Provide the (x, y) coordinate of the cell's center where the given text is located.  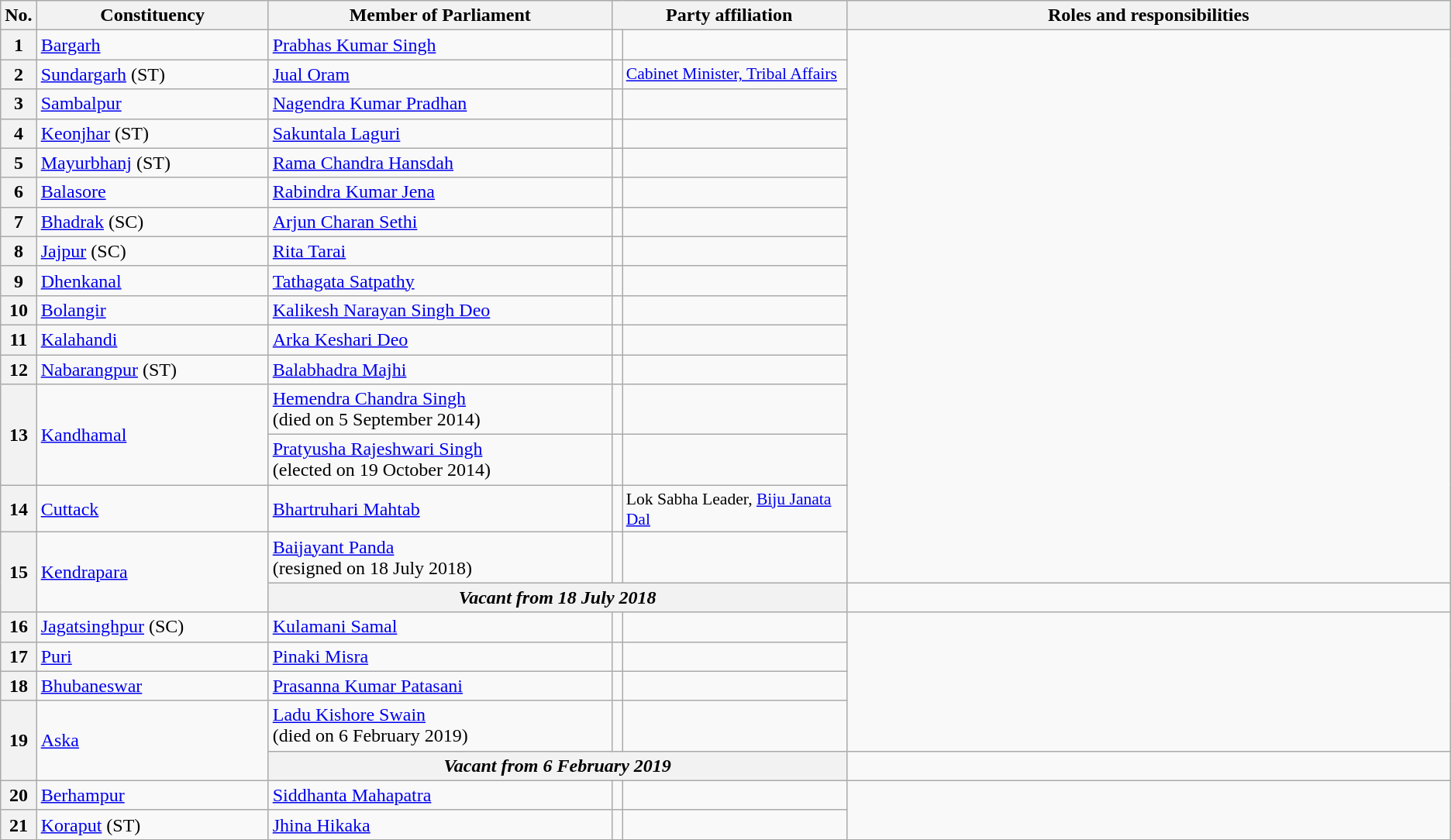
Bolangir (152, 310)
Member of Parliament (440, 15)
Kalahandi (152, 339)
8 (19, 251)
Lok Sabha Leader, Biju Janata Dal (735, 508)
1 (19, 45)
Kendrapara (152, 572)
21 (19, 825)
Kulamani Samal (440, 627)
Roles and responsibilities (1149, 15)
Aska (152, 741)
Bhadrak (SC) (152, 222)
3 (19, 104)
12 (19, 370)
9 (19, 281)
Dhenkanal (152, 281)
Balabhadra Majhi (440, 370)
Balasore (152, 192)
Bhartruhari Mahtab (440, 508)
Bargarh (152, 45)
Rabindra Kumar Jena (440, 192)
Puri (152, 656)
Prasanna Kumar Patasani (440, 686)
Jual Oram (440, 74)
Siddhanta Mahapatra (440, 795)
Cabinet Minister, Tribal Affairs (735, 74)
Rita Tarai (440, 251)
Nabarangpur (ST) (152, 370)
Vacant from 18 July 2018 (557, 597)
14 (19, 508)
Arjun Charan Sethi (440, 222)
15 (19, 572)
Mayurbhanj (ST) (152, 163)
Arka Keshari Deo (440, 339)
No. (19, 15)
19 (19, 741)
Keonjhar (ST) (152, 133)
Jajpur (SC) (152, 251)
10 (19, 310)
Nagendra Kumar Pradhan (440, 104)
5 (19, 163)
Sambalpur (152, 104)
Jagatsinghpur (SC) (152, 627)
Pratyusha Rajeshwari Singh(elected on 19 October 2014) (440, 460)
Jhina Hikaka (440, 825)
Kalikesh Narayan Singh Deo (440, 310)
Ladu Kishore Swain(died on 6 February 2019) (440, 725)
Berhampur (152, 795)
2 (19, 74)
Baijayant Panda(resigned on 18 July 2018) (440, 558)
Koraput (ST) (152, 825)
Bhubaneswar (152, 686)
Kandhamal (152, 435)
Prabhas Kumar Singh (440, 45)
Constituency (152, 15)
Vacant from 6 February 2019 (557, 766)
Tathagata Satpathy (440, 281)
Party affiliation (729, 15)
18 (19, 686)
7 (19, 222)
11 (19, 339)
20 (19, 795)
Sakuntala Laguri (440, 133)
Sundargarh (ST) (152, 74)
4 (19, 133)
Hemendra Chandra Singh(died on 5 September 2014) (440, 409)
17 (19, 656)
Cuttack (152, 508)
Rama Chandra Hansdah (440, 163)
16 (19, 627)
6 (19, 192)
Pinaki Misra (440, 656)
13 (19, 435)
